Return the [x, y] coordinate for the center point of the cell that contains the specified text.  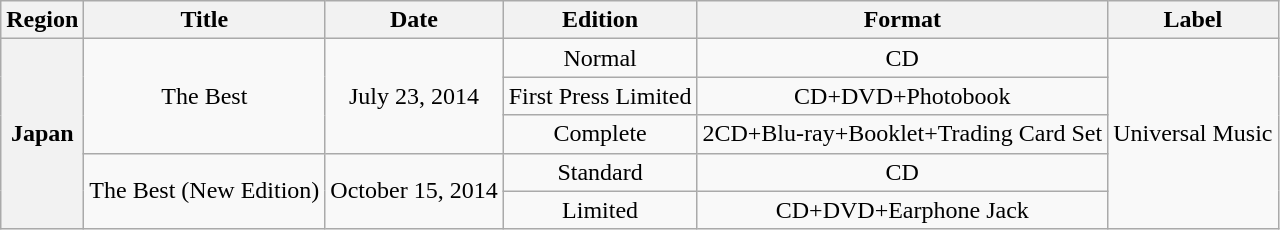
CD+DVD+Photobook [902, 96]
Format [902, 20]
The Best (New Edition) [204, 191]
Universal Music [1193, 134]
CD+DVD+Earphone Jack [902, 210]
Title [204, 20]
Normal [600, 58]
October 15, 2014 [414, 191]
Standard [600, 172]
The Best [204, 96]
Japan [42, 134]
Complete [600, 134]
First Press Limited [600, 96]
Region [42, 20]
Date [414, 20]
Edition [600, 20]
July 23, 2014 [414, 96]
Limited [600, 210]
2CD+Blu-ray+Booklet+Trading Card Set [902, 134]
Label [1193, 20]
